Pinpoint the cell where the given text exists, returning its (X, Y) midpoint coordinate. 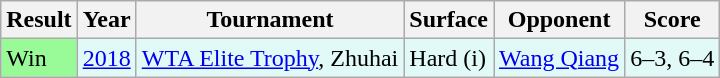
Hard (i) (449, 58)
Opponent (560, 20)
WTA Elite Trophy, Zhuhai (270, 58)
Surface (449, 20)
Win (39, 58)
2018 (106, 58)
Year (106, 20)
Score (672, 20)
6–3, 6–4 (672, 58)
Wang Qiang (560, 58)
Tournament (270, 20)
Result (39, 20)
